Search for the cell housing the specified text and yield its (X, Y) center coordinate. 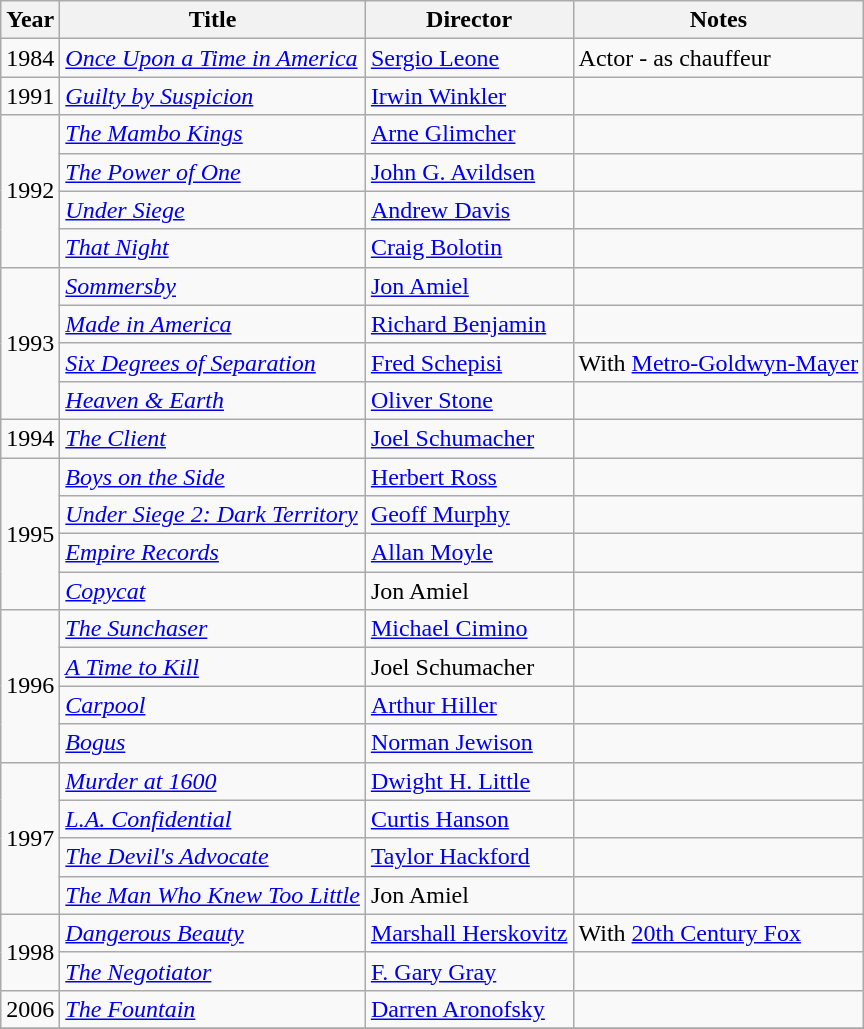
Darren Aronofsky (469, 1009)
Sergio Leone (469, 58)
Six Degrees of Separation (213, 362)
A Time to Kill (213, 667)
F. Gary Gray (469, 971)
Year (30, 20)
1997 (30, 838)
Director (469, 20)
Geoff Murphy (469, 515)
Title (213, 20)
Once Upon a Time in America (213, 58)
Herbert Ross (469, 477)
Arthur Hiller (469, 705)
Copycat (213, 591)
Dwight H. Little (469, 781)
1995 (30, 534)
Marshall Herskovitz (469, 933)
The Client (213, 438)
1993 (30, 343)
Under Siege 2: Dark Territory (213, 515)
Craig Bolotin (469, 248)
Bogus (213, 743)
Boys on the Side (213, 477)
Carpool (213, 705)
Curtis Hanson (469, 819)
Made in America (213, 324)
With Metro-Goldwyn-Mayer (718, 362)
Taylor Hackford (469, 857)
Heaven & Earth (213, 400)
Dangerous Beauty (213, 933)
Norman Jewison (469, 743)
The Devil's Advocate (213, 857)
The Mambo Kings (213, 134)
The Man Who Knew Too Little (213, 895)
Guilty by Suspicion (213, 96)
Empire Records (213, 553)
The Power of One (213, 172)
Michael Cimino (469, 629)
Oliver Stone (469, 400)
That Night (213, 248)
John G. Avildsen (469, 172)
Arne Glimcher (469, 134)
The Fountain (213, 1009)
Fred Schepisi (469, 362)
Under Siege (213, 210)
2006 (30, 1009)
Actor - as chauffeur (718, 58)
Murder at 1600 (213, 781)
L.A. Confidential (213, 819)
1984 (30, 58)
Andrew Davis (469, 210)
1994 (30, 438)
1992 (30, 191)
Allan Moyle (469, 553)
Sommersby (213, 286)
1996 (30, 686)
Notes (718, 20)
Irwin Winkler (469, 96)
1998 (30, 952)
The Sunchaser (213, 629)
Richard Benjamin (469, 324)
With 20th Century Fox (718, 933)
1991 (30, 96)
The Negotiator (213, 971)
